Pinpoint the cell where the given text exists, returning its (x, y) midpoint coordinate. 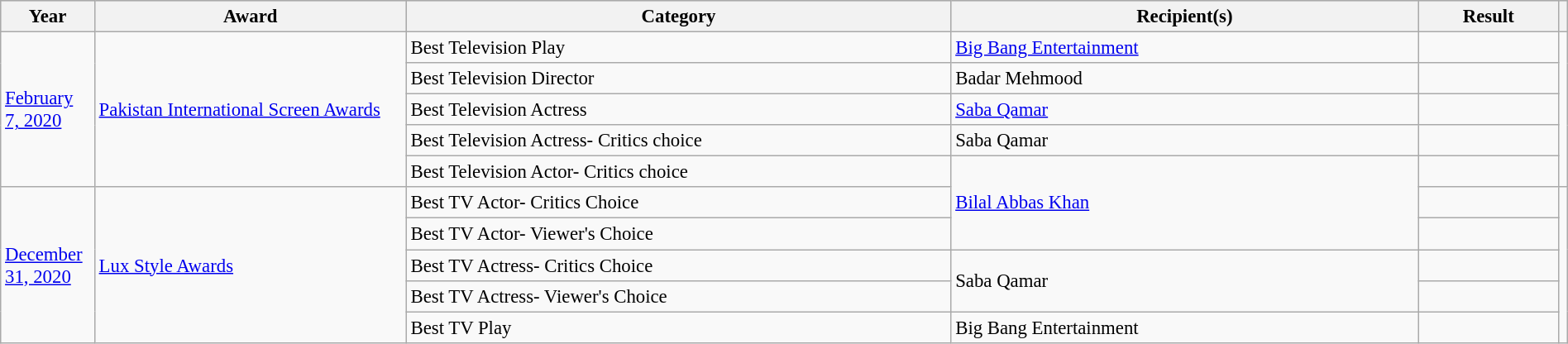
Year (48, 17)
Best Television Actor- Critics choice (678, 172)
Bilal Abbas Khan (1184, 203)
Badar Mehmood (1184, 79)
Best TV Actor- Viewer's Choice (678, 234)
Best Television Actress- Critics choice (678, 141)
Best Television Director (678, 79)
Best TV Play (678, 327)
Category (678, 17)
February 7, 2020 (48, 110)
Award (250, 17)
Best TV Actor- Critics Choice (678, 203)
Recipient(s) (1184, 17)
Best Television Play (678, 48)
Best TV Actress- Viewer's Choice (678, 296)
Best TV Actress- Critics Choice (678, 265)
Best Television Actress (678, 110)
Pakistan International Screen Awards (250, 110)
Lux Style Awards (250, 265)
Result (1489, 17)
December 31, 2020 (48, 265)
